Provide the [X, Y] coordinate of the cell's center where the given text is located.  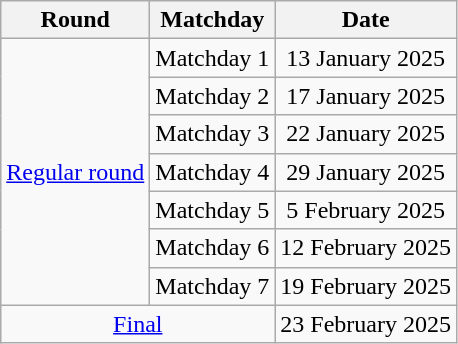
12 February 2025 [366, 248]
Matchday 7 [212, 286]
Matchday 5 [212, 210]
Matchday 1 [212, 58]
19 February 2025 [366, 286]
Matchday 6 [212, 248]
17 January 2025 [366, 96]
Matchday [212, 20]
Matchday 4 [212, 172]
Round [76, 20]
22 January 2025 [366, 134]
5 February 2025 [366, 210]
Matchday 2 [212, 96]
29 January 2025 [366, 172]
Matchday 3 [212, 134]
Date [366, 20]
23 February 2025 [366, 324]
Regular round [76, 172]
Final [138, 324]
13 January 2025 [366, 58]
